Determine the (x, y) coordinate at the center of the cell enclosing the given text.  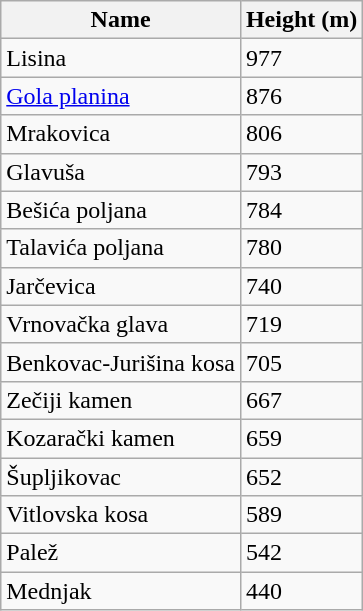
784 (301, 210)
Mrakovica (121, 134)
589 (301, 515)
719 (301, 324)
440 (301, 591)
542 (301, 553)
Vitlovska kosa (121, 515)
793 (301, 172)
Height (m) (301, 20)
Talavića poljana (121, 248)
705 (301, 362)
780 (301, 248)
Kozarački kamen (121, 438)
Palež (121, 553)
Bešića poljana (121, 210)
Lisina (121, 58)
652 (301, 477)
Mednjak (121, 591)
977 (301, 58)
Gola planina (121, 96)
659 (301, 438)
Šupljikovac (121, 477)
Benkovac-Jurišina kosa (121, 362)
806 (301, 134)
740 (301, 286)
Jarčevica (121, 286)
876 (301, 96)
Vrnovačka glava (121, 324)
Name (121, 20)
667 (301, 400)
Zečiji kamen (121, 400)
Glavuša (121, 172)
